Return the [X, Y] coordinate for the center point of the cell that contains the specified text.  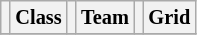
Class [38, 17]
Grid [169, 17]
Team [105, 17]
